Find where the given text appears and provide that cell's center as [X, Y] coordinate. 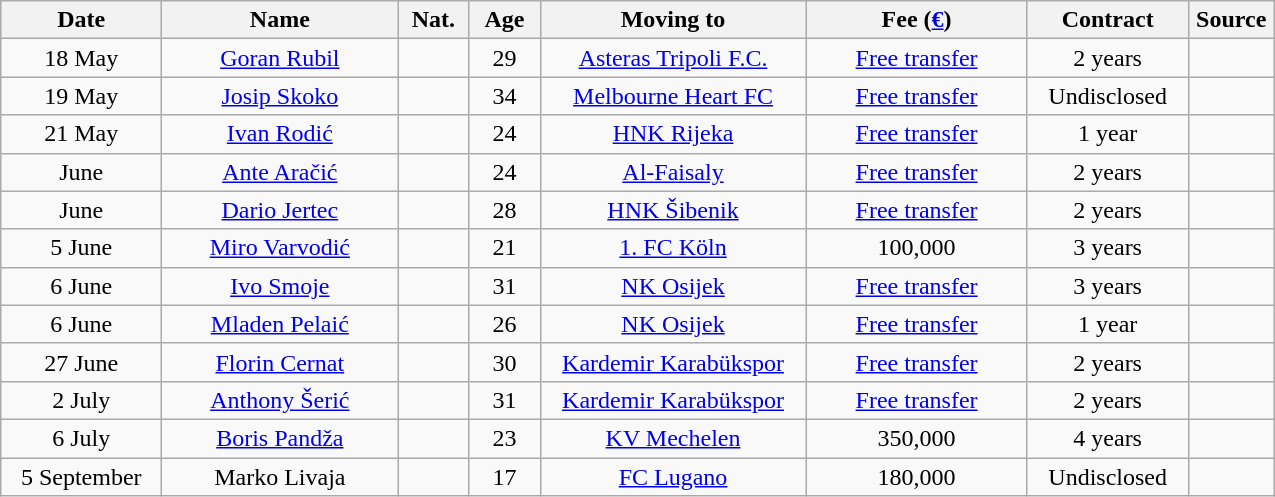
21 [504, 248]
21 May [82, 134]
Marko Livaja [280, 477]
KV Mechelen [673, 438]
350,000 [916, 438]
Miro Varvodić [280, 248]
28 [504, 210]
29 [504, 58]
100,000 [916, 248]
4 years [1108, 438]
HNK Šibenik [673, 210]
19 May [82, 96]
FC Lugano [673, 477]
18 May [82, 58]
180,000 [916, 477]
Mladen Pelaić [280, 324]
5 September [82, 477]
Florin Cernat [280, 362]
Name [280, 20]
Moving to [673, 20]
Dario Jertec [280, 210]
1. FC Köln [673, 248]
Al-Faisaly [673, 172]
6 July [82, 438]
Nat. [434, 20]
Ante Aračić [280, 172]
Fee (€) [916, 20]
HNK Rijeka [673, 134]
26 [504, 324]
27 June [82, 362]
Goran Rubil [280, 58]
5 June [82, 248]
Ivan Rodić [280, 134]
17 [504, 477]
Contract [1108, 20]
Boris Pandža [280, 438]
23 [504, 438]
2 July [82, 400]
Anthony Šerić [280, 400]
Ivo Smoje [280, 286]
34 [504, 96]
Josip Skoko [280, 96]
Asteras Tripoli F.C. [673, 58]
30 [504, 362]
Source [1231, 20]
Date [82, 20]
Melbourne Heart FC [673, 96]
Age [504, 20]
